Locate the cell with the specified text and output its (X, Y) center coordinate. 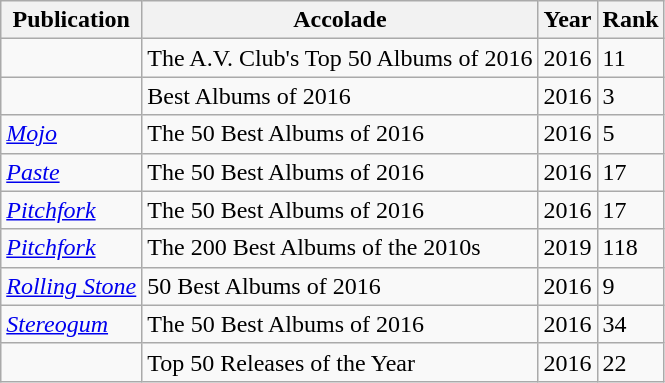
The 200 Best Albums of the 2010s (340, 248)
Stereogum (72, 324)
Rank (630, 20)
Paste (72, 172)
Mojo (72, 134)
Year (568, 20)
The A.V. Club's Top 50 Albums of 2016 (340, 58)
Rolling Stone (72, 286)
Top 50 Releases of the Year (340, 362)
Best Albums of 2016 (340, 96)
11 (630, 58)
5 (630, 134)
50 Best Albums of 2016 (340, 286)
3 (630, 96)
9 (630, 286)
Accolade (340, 20)
22 (630, 362)
118 (630, 248)
34 (630, 324)
Publication (72, 20)
2019 (568, 248)
